Find where the given text appears and provide that cell's center as (x, y) coordinate. 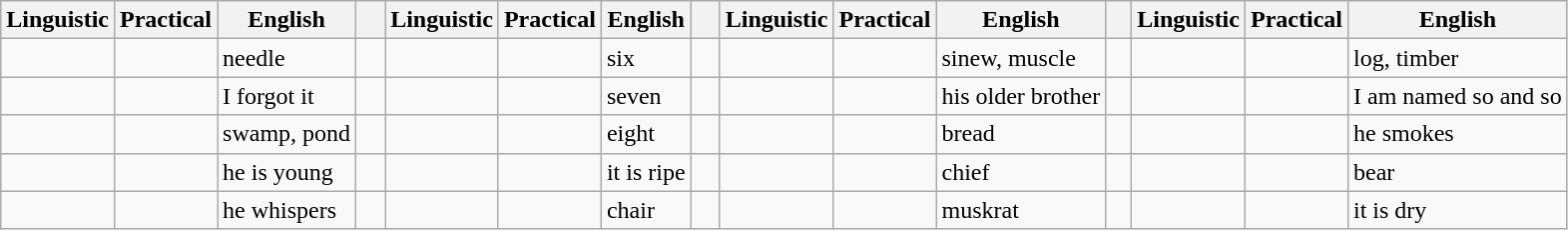
it is dry (1457, 210)
six (646, 58)
his older brother (1021, 96)
bear (1457, 172)
he whispers (287, 210)
chair (646, 210)
it is ripe (646, 172)
swamp, pond (287, 134)
needle (287, 58)
I am named so and so (1457, 96)
eight (646, 134)
he smokes (1457, 134)
muskrat (1021, 210)
log, timber (1457, 58)
bread (1021, 134)
seven (646, 96)
I forgot it (287, 96)
sinew, muscle (1021, 58)
chief (1021, 172)
he is young (287, 172)
